For the text-containing cell, return its midpoint in [X, Y] coordinate format. 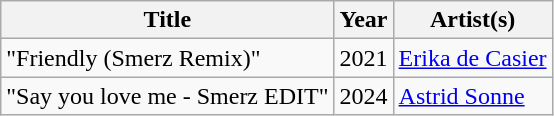
Title [168, 20]
Erika de Casier [472, 58]
2024 [364, 96]
2021 [364, 58]
Artist(s) [472, 20]
Year [364, 20]
"Friendly (Smerz Remix)" [168, 58]
"Say you love me - Smerz EDIT" [168, 96]
Astrid Sonne [472, 96]
